Extract the (x, y) coordinate from the center of the cell holding the provided text.  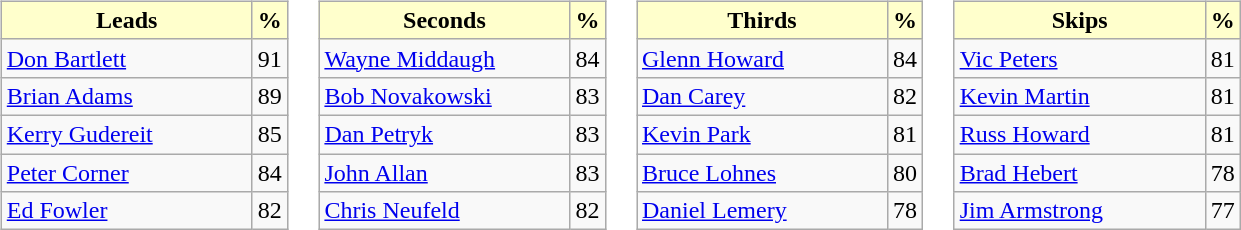
Peter Corner (126, 173)
77 (1222, 211)
89 (270, 96)
John Allan (444, 173)
Skips (1080, 20)
Vic Peters (1080, 58)
Dan Carey (762, 96)
Leads (126, 20)
Kevin Martin (1080, 96)
Seconds (444, 20)
Ed Fowler (126, 211)
Daniel Lemery (762, 211)
85 (270, 134)
80 (906, 173)
Glenn Howard (762, 58)
Russ Howard (1080, 134)
Bob Novakowski (444, 96)
Don Bartlett (126, 58)
Chris Neufeld (444, 211)
Kerry Gudereit (126, 134)
Brad Hebert (1080, 173)
Bruce Lohnes (762, 173)
Dan Petryk (444, 134)
Thirds (762, 20)
91 (270, 58)
Jim Armstrong (1080, 211)
Wayne Middaugh (444, 58)
Kevin Park (762, 134)
Brian Adams (126, 96)
